Scan for the cell matching the given text and deliver its [X, Y] coordinate at center. 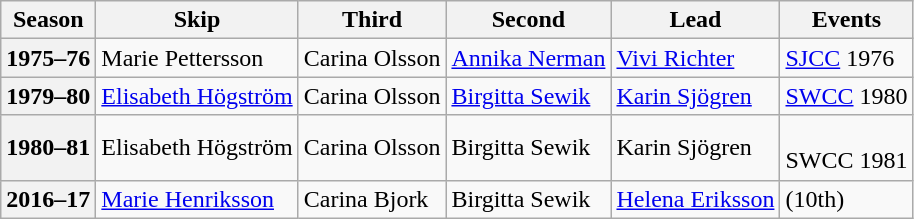
Events [846, 20]
1975–76 [48, 58]
Skip [197, 20]
SWCC 1981 [846, 148]
Third [372, 20]
1980–81 [48, 148]
2016–17 [48, 199]
Marie Henriksson [197, 199]
Carina Bjork [372, 199]
Helena Eriksson [696, 199]
Vivi Richter [696, 58]
Marie Pettersson [197, 58]
1979–80 [48, 96]
Season [48, 20]
Annika Nerman [528, 58]
SJCC 1976 [846, 58]
Second [528, 20]
(10th) [846, 199]
Lead [696, 20]
SWCC 1980 [846, 96]
